Return (x, y) of the center of cell containing provided text 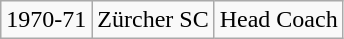
1970-71 (46, 20)
Zürcher SC (153, 20)
Head Coach (278, 20)
